From the cell containing the given text, extract its center point as (X, Y) coordinate. 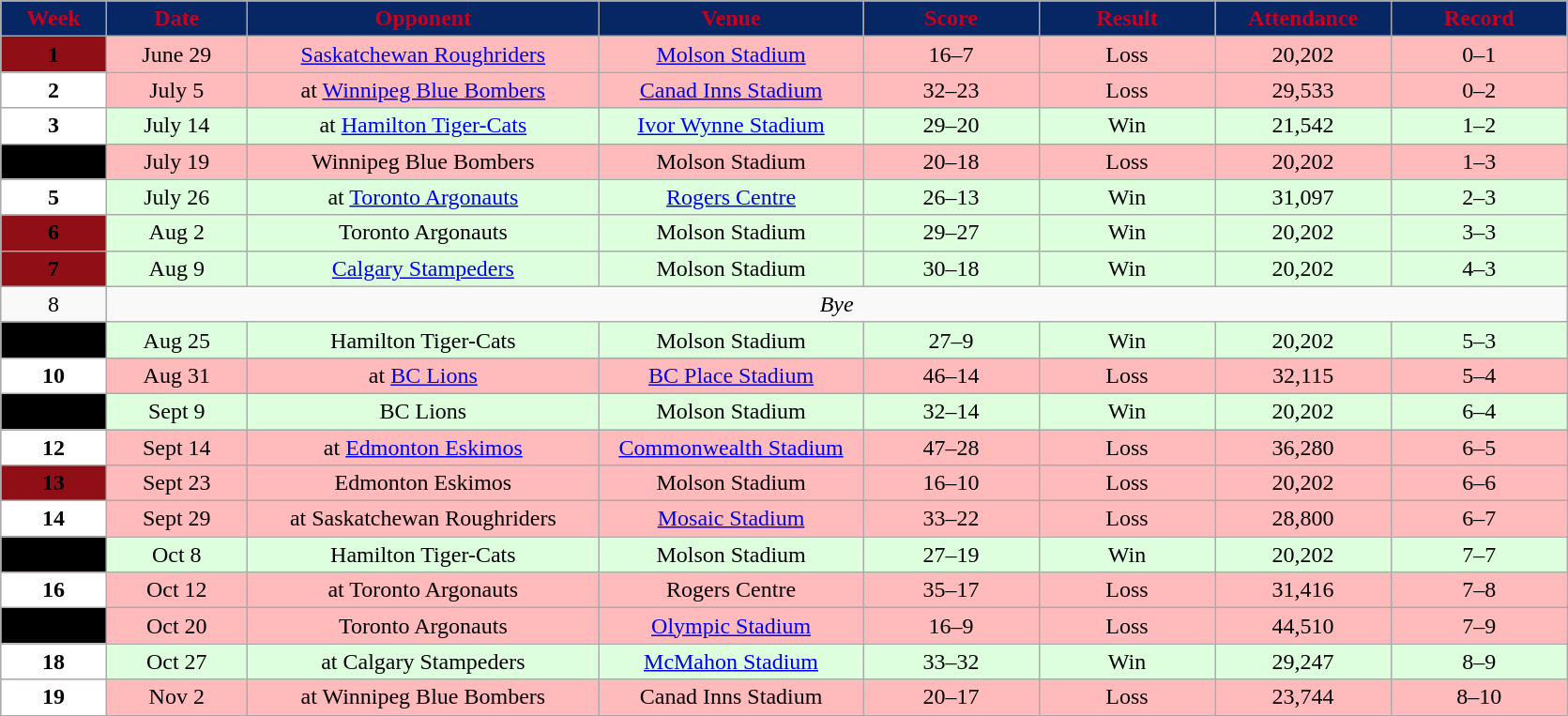
Oct 27 (176, 662)
31,097 (1303, 197)
Bye (837, 304)
7 (54, 268)
Saskatchewan Roughriders (422, 54)
29,247 (1303, 662)
Opponent (422, 19)
Venue (730, 19)
30–18 (951, 268)
Record (1479, 19)
16 (54, 590)
Oct 12 (176, 590)
7–8 (1479, 590)
29–27 (951, 233)
5–4 (1479, 375)
20–17 (951, 697)
Mosaic Stadium (730, 519)
4 (54, 161)
20–18 (951, 161)
47–28 (951, 448)
1–2 (1479, 126)
29–20 (951, 126)
0–2 (1479, 90)
Aug 25 (176, 340)
16–10 (951, 483)
32–14 (951, 411)
13 (54, 483)
Ivor Wynne Stadium (730, 126)
26–13 (951, 197)
8–10 (1479, 697)
Calgary Stampeders (422, 268)
McMahon Stadium (730, 662)
Attendance (1303, 19)
7–7 (1479, 555)
21,542 (1303, 126)
5–3 (1479, 340)
6–4 (1479, 411)
1–3 (1479, 161)
1 (54, 54)
Oct 8 (176, 555)
at BC Lions (422, 375)
0–1 (1479, 54)
46–14 (951, 375)
July 26 (176, 197)
at Hamilton Tiger-Cats (422, 126)
Commonwealth Stadium (730, 448)
Aug 2 (176, 233)
28,800 (1303, 519)
35–17 (951, 590)
3–3 (1479, 233)
Date (176, 19)
BC Place Stadium (730, 375)
32,115 (1303, 375)
19 (54, 697)
Oct 20 (176, 626)
Sept 29 (176, 519)
6–6 (1479, 483)
BC Lions (422, 411)
July 14 (176, 126)
6–5 (1479, 448)
Winnipeg Blue Bombers (422, 161)
33–32 (951, 662)
9 (54, 340)
6–7 (1479, 519)
Edmonton Eskimos (422, 483)
23,744 (1303, 697)
6 (54, 233)
3 (54, 126)
16–7 (951, 54)
8 (54, 304)
at Calgary Stampeders (422, 662)
12 (54, 448)
Olympic Stadium (730, 626)
2–3 (1479, 197)
June 29 (176, 54)
18 (54, 662)
11 (54, 411)
Sept 9 (176, 411)
27–9 (951, 340)
44,510 (1303, 626)
at Saskatchewan Roughriders (422, 519)
8–9 (1479, 662)
17 (54, 626)
32–23 (951, 90)
27–19 (951, 555)
Result (1127, 19)
Aug 9 (176, 268)
at Edmonton Eskimos (422, 448)
15 (54, 555)
31,416 (1303, 590)
Score (951, 19)
33–22 (951, 519)
July 19 (176, 161)
July 5 (176, 90)
16–9 (951, 626)
36,280 (1303, 448)
Aug 31 (176, 375)
Week (54, 19)
Sept 14 (176, 448)
Sept 23 (176, 483)
10 (54, 375)
4–3 (1479, 268)
2 (54, 90)
5 (54, 197)
29,533 (1303, 90)
7–9 (1479, 626)
14 (54, 519)
Nov 2 (176, 697)
